From the cell containing the given text, extract its center point as [x, y] coordinate. 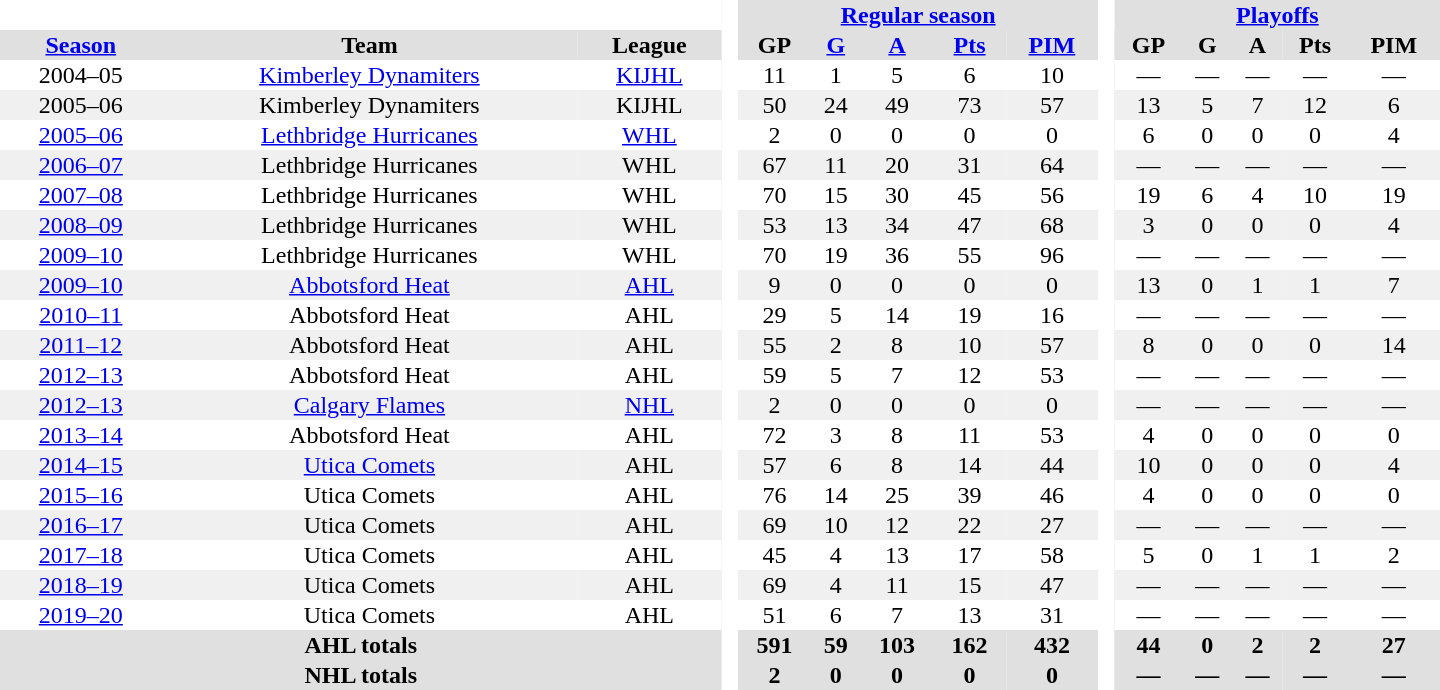
22 [969, 525]
30 [897, 195]
68 [1052, 225]
2016–17 [81, 525]
72 [774, 435]
9 [774, 285]
24 [836, 105]
2011–12 [81, 345]
67 [774, 165]
50 [774, 105]
2008–09 [81, 225]
2007–08 [81, 195]
432 [1052, 645]
20 [897, 165]
46 [1052, 495]
17 [969, 555]
2017–18 [81, 555]
162 [969, 645]
Regular season [918, 15]
Team [370, 45]
AHL totals [361, 645]
58 [1052, 555]
2018–19 [81, 585]
34 [897, 225]
64 [1052, 165]
25 [897, 495]
103 [897, 645]
NHL [649, 405]
2019–20 [81, 615]
2010–11 [81, 315]
2015–16 [81, 495]
League [649, 45]
Calgary Flames [370, 405]
49 [897, 105]
96 [1052, 255]
2013–14 [81, 435]
Playoffs [1278, 15]
591 [774, 645]
2006–07 [81, 165]
29 [774, 315]
76 [774, 495]
56 [1052, 195]
39 [969, 495]
36 [897, 255]
2004–05 [81, 75]
73 [969, 105]
16 [1052, 315]
Season [81, 45]
51 [774, 615]
NHL totals [361, 675]
2014–15 [81, 465]
